Find where the given text appears and provide that cell's center as [x, y] coordinate. 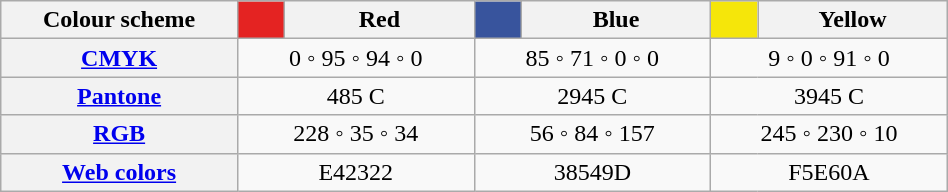
E42322 [356, 172]
Pantone [120, 96]
485 C [356, 96]
9 ◦ 0 ◦ 91 ◦ 0 [830, 58]
228 ◦ 35 ◦ 34 [356, 134]
2945 C [592, 96]
CMYK [120, 58]
85 ◦ 71 ◦ 0 ◦ 0 [592, 58]
245 ◦ 230 ◦ 10 [830, 134]
Yellow [852, 20]
3945 C [830, 96]
Blue [616, 20]
0 ◦ 95 ◦ 94 ◦ 0 [356, 58]
Web colors [120, 172]
Colour scheme [120, 20]
56 ◦ 84 ◦ 157 [592, 134]
Red [380, 20]
38549D [592, 172]
RGB [120, 134]
F5E60A [830, 172]
